Determine the (X, Y) coordinate at the center of the cell enclosing the given text.  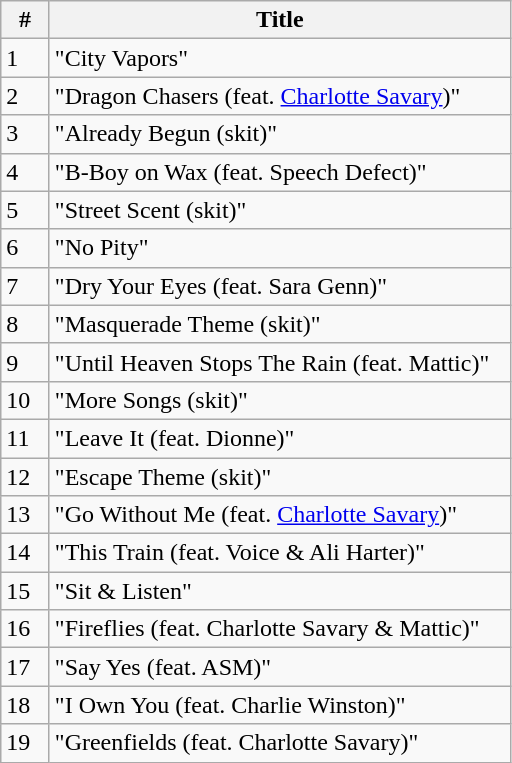
11 (26, 438)
"B-Boy on Wax (feat. Speech Defect)" (280, 172)
"Already Begun (skit)" (280, 134)
8 (26, 324)
14 (26, 553)
"Dragon Chasers (feat. Charlotte Savary)" (280, 96)
12 (26, 477)
"Sit & Listen" (280, 591)
17 (26, 667)
16 (26, 629)
"Greenfields (feat. Charlotte Savary)" (280, 743)
"This Train (feat. Voice & Ali Harter)" (280, 553)
"Leave It (feat. Dionne)" (280, 438)
"Fireflies (feat. Charlotte Savary & Mattic)" (280, 629)
5 (26, 210)
Title (280, 20)
6 (26, 248)
"More Songs (skit)" (280, 400)
9 (26, 362)
7 (26, 286)
"Go Without Me (feat. Charlotte Savary)" (280, 515)
"Until Heaven Stops The Rain (feat. Mattic)" (280, 362)
"No Pity" (280, 248)
# (26, 20)
"Escape Theme (skit)" (280, 477)
10 (26, 400)
18 (26, 705)
"Masquerade Theme (skit)" (280, 324)
"Street Scent (skit)" (280, 210)
"Dry Your Eyes (feat. Sara Genn)" (280, 286)
2 (26, 96)
13 (26, 515)
1 (26, 58)
3 (26, 134)
19 (26, 743)
4 (26, 172)
"City Vapors" (280, 58)
15 (26, 591)
"Say Yes (feat. ASM)" (280, 667)
"I Own You (feat. Charlie Winston)" (280, 705)
